Output the [x, y] coordinate of the center of the cell containing the given text.  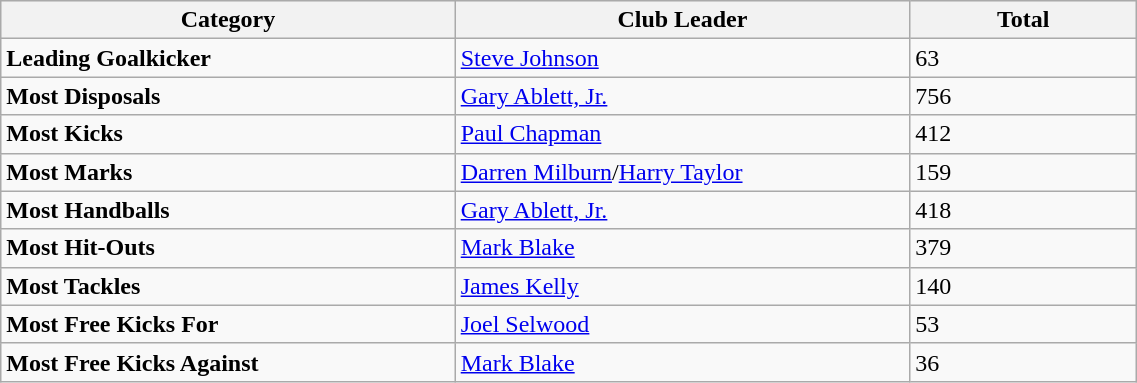
Most Tackles [228, 286]
James Kelly [682, 286]
Joel Selwood [682, 324]
Total [1024, 20]
Most Marks [228, 172]
Darren Milburn/Harry Taylor [682, 172]
412 [1024, 134]
159 [1024, 172]
Leading Goalkicker [228, 58]
Most Hit-Outs [228, 248]
36 [1024, 362]
63 [1024, 58]
Most Free Kicks Against [228, 362]
Category [228, 20]
Steve Johnson [682, 58]
379 [1024, 248]
Most Handballs [228, 210]
756 [1024, 96]
Most Disposals [228, 96]
Most Kicks [228, 134]
418 [1024, 210]
Most Free Kicks For [228, 324]
53 [1024, 324]
Paul Chapman [682, 134]
140 [1024, 286]
Club Leader [682, 20]
